Return the (X, Y) coordinate for the center point of the cell that contains the specified text.  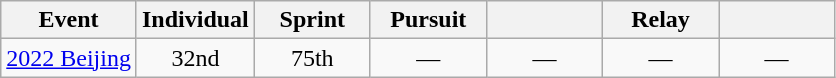
Event (69, 20)
75th (312, 58)
Individual (195, 20)
32nd (195, 58)
Pursuit (428, 20)
Relay (660, 20)
2022 Beijing (69, 58)
Sprint (312, 20)
